For the text-containing cell, return its midpoint in (x, y) coordinate format. 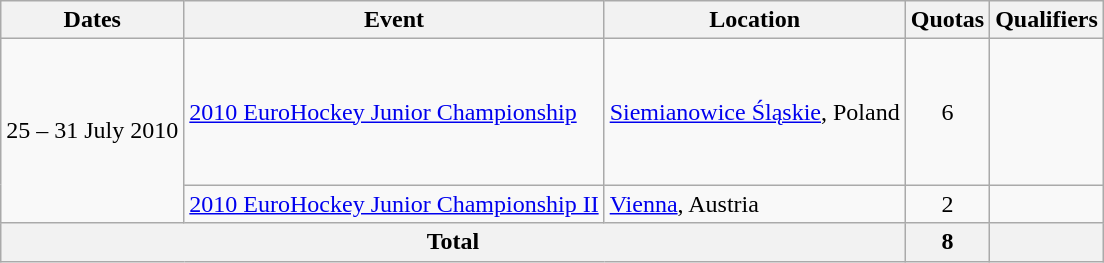
Qualifiers (1047, 20)
Total (453, 242)
Location (754, 20)
Quotas (947, 20)
6 (947, 112)
2 (947, 204)
8 (947, 242)
Dates (92, 20)
25 – 31 July 2010 (92, 131)
2010 EuroHockey Junior Championship II (394, 204)
Vienna, Austria (754, 204)
Event (394, 20)
2010 EuroHockey Junior Championship (394, 112)
Siemianowice Śląskie, Poland (754, 112)
